Scan for the cell matching the given text and deliver its (X, Y) coordinate at center. 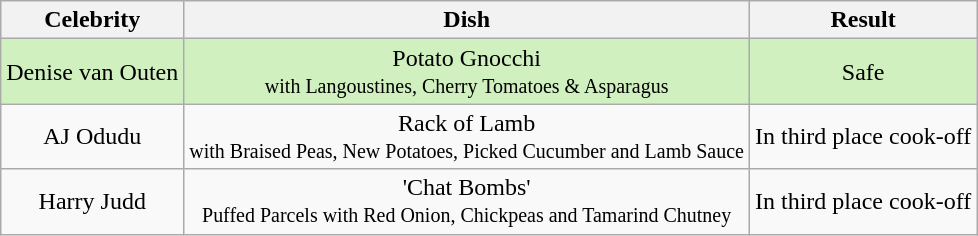
Rack of Lambwith Braised Peas, New Potatoes, Picked Cucumber and Lamb Sauce (467, 136)
'Chat Bombs'Puffed Parcels with Red Onion, Chickpeas and Tamarind Chutney (467, 202)
Safe (864, 72)
Harry Judd (92, 202)
Potato Gnocchiwith Langoustines, Cherry Tomatoes & Asparagus (467, 72)
Result (864, 20)
Celebrity (92, 20)
AJ Odudu (92, 136)
Dish (467, 20)
Denise van Outen (92, 72)
